Search for the cell housing the specified text and yield its [X, Y] center coordinate. 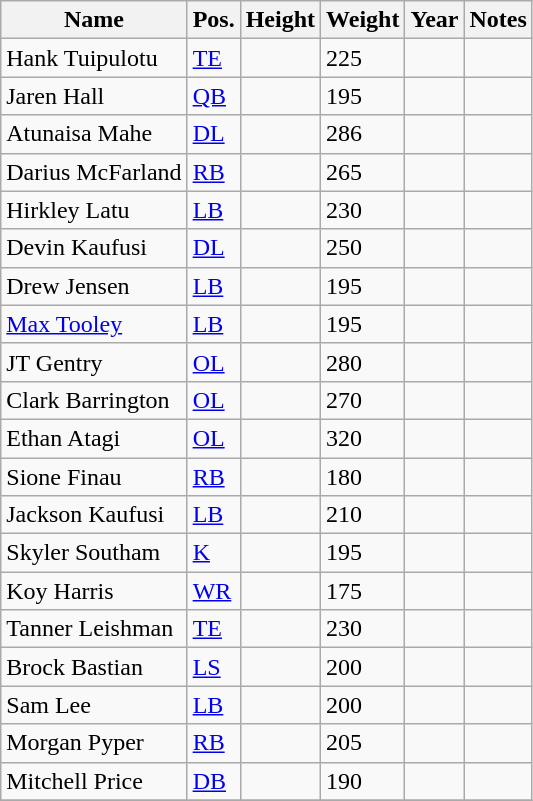
210 [363, 515]
Height [280, 20]
Darius McFarland [94, 172]
DB [214, 781]
Mitchell Price [94, 781]
Skyler Southam [94, 553]
Max Tooley [94, 324]
Brock Bastian [94, 667]
K [214, 553]
190 [363, 781]
QB [214, 96]
Sam Lee [94, 705]
Koy Harris [94, 591]
175 [363, 591]
Jackson Kaufusi [94, 515]
Drew Jensen [94, 286]
Year [434, 20]
Name [94, 20]
Sione Finau [94, 477]
265 [363, 172]
320 [363, 438]
205 [363, 743]
286 [363, 134]
280 [363, 362]
Hirkley Latu [94, 210]
Weight [363, 20]
Ethan Atagi [94, 438]
Notes [498, 20]
Hank Tuipulotu [94, 58]
Morgan Pyper [94, 743]
Tanner Leishman [94, 629]
Clark Barrington [94, 400]
270 [363, 400]
Pos. [214, 20]
250 [363, 248]
WR [214, 591]
JT Gentry [94, 362]
Devin Kaufusi [94, 248]
LS [214, 667]
180 [363, 477]
Atunaisa Mahe [94, 134]
Jaren Hall [94, 96]
225 [363, 58]
